Pinpoint the cell where the given text exists, returning its [X, Y] midpoint coordinate. 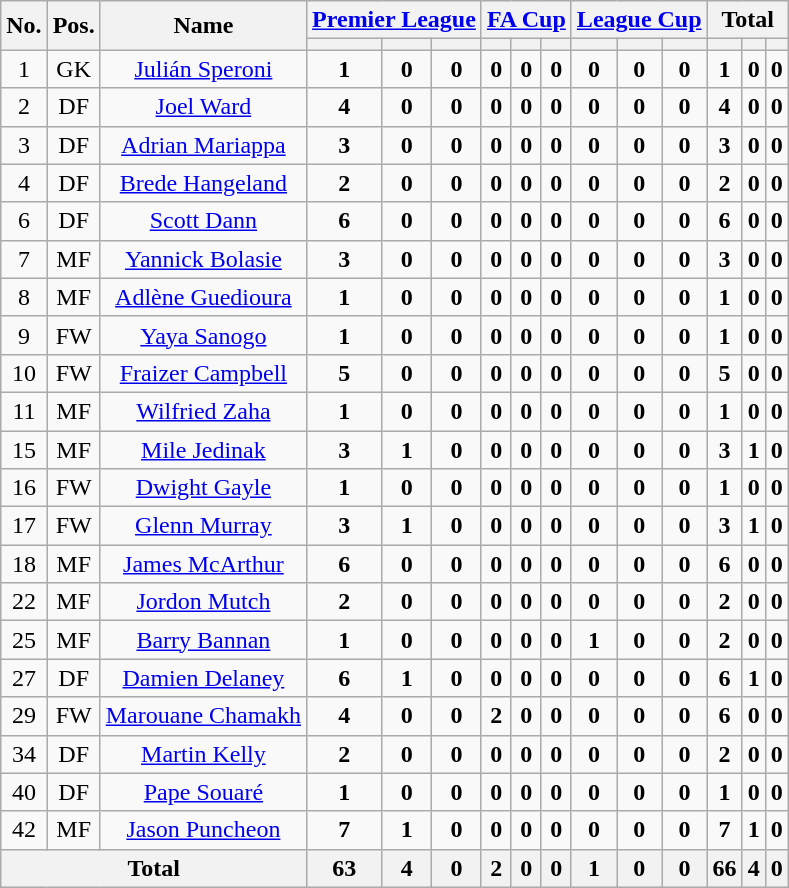
Yaya Sanogo [203, 335]
Fraizer Campbell [203, 373]
63 [344, 868]
8 [24, 297]
FA Cup [526, 20]
11 [24, 411]
Jason Puncheon [203, 830]
9 [24, 335]
Barry Bannan [203, 640]
22 [24, 602]
Damien Delaney [203, 678]
Martin Kelly [203, 754]
18 [24, 564]
Mile Jedinak [203, 449]
Glenn Murray [203, 526]
Wilfried Zaha [203, 411]
17 [24, 526]
Marouane Chamakh [203, 716]
Pos. [74, 26]
25 [24, 640]
James McArthur [203, 564]
No. [24, 26]
Dwight Gayle [203, 488]
10 [24, 373]
Julián Speroni [203, 69]
29 [24, 716]
27 [24, 678]
Pape Souaré [203, 792]
40 [24, 792]
16 [24, 488]
Joel Ward [203, 107]
Adlène Guedioura [203, 297]
Adrian Mariappa [203, 145]
15 [24, 449]
66 [724, 868]
GK [74, 69]
Brede Hangeland [203, 183]
Scott Dann [203, 221]
Jordon Mutch [203, 602]
League Cup [639, 20]
Premier League [394, 20]
Yannick Bolasie [203, 259]
Name [203, 26]
34 [24, 754]
42 [24, 830]
